Locate the cell with the specified text and output its (x, y) center coordinate. 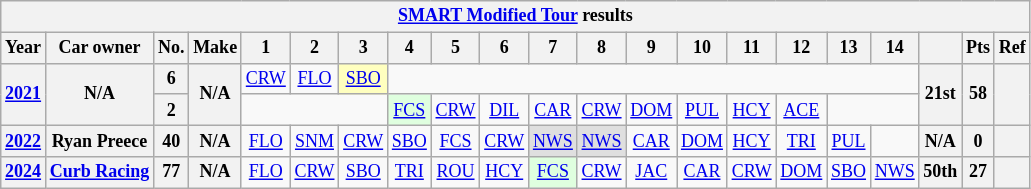
Curb Racing (99, 172)
Make (216, 48)
21st (940, 94)
DIL (504, 110)
SNM (314, 140)
No. (172, 48)
77 (172, 172)
40 (172, 140)
Ref (1012, 48)
1 (266, 48)
Pts (978, 48)
2024 (24, 172)
3 (364, 48)
12 (802, 48)
7 (554, 48)
9 (652, 48)
Car owner (99, 48)
Ryan Preece (99, 140)
8 (602, 48)
0 (978, 140)
JAC (652, 172)
27 (978, 172)
2021 (24, 94)
13 (849, 48)
10 (702, 48)
5 (456, 48)
ROU (456, 172)
50th (940, 172)
Year (24, 48)
11 (752, 48)
4 (409, 48)
2022 (24, 140)
58 (978, 94)
SMART Modified Tour results (516, 16)
ACE (802, 110)
14 (894, 48)
